Output the (X, Y) coordinate of the center of the cell containing the given text.  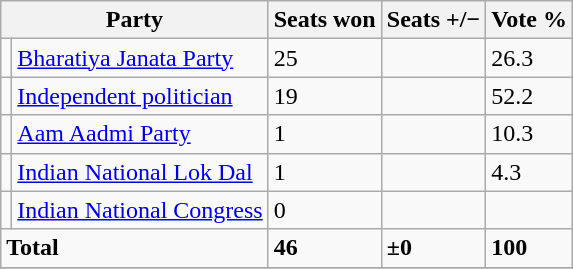
4.3 (530, 172)
Bharatiya Janata Party (140, 58)
Party (134, 20)
0 (324, 210)
26.3 (530, 58)
10.3 (530, 134)
Indian National Congress (140, 210)
19 (324, 96)
25 (324, 58)
Vote % (530, 20)
Total (134, 248)
52.2 (530, 96)
Seats +/− (433, 20)
±0 (433, 248)
46 (324, 248)
Aam Aadmi Party (140, 134)
100 (530, 248)
Indian National Lok Dal (140, 172)
Seats won (324, 20)
Independent politician (140, 96)
